Output the [x, y] coordinate of the center of the cell containing the given text.  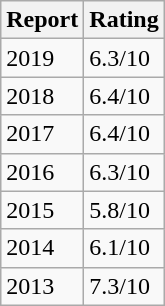
2013 [42, 286]
2019 [42, 58]
6.1/10 [124, 248]
2017 [42, 134]
Report [42, 20]
Rating [124, 20]
7.3/10 [124, 286]
2014 [42, 248]
2018 [42, 96]
2015 [42, 210]
5.8/10 [124, 210]
2016 [42, 172]
